Search for the cell housing the specified text and yield its [X, Y] center coordinate. 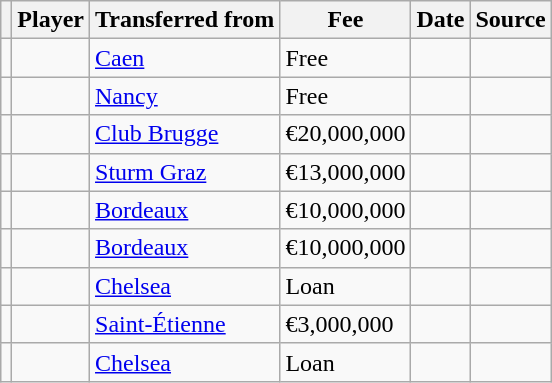
€3,000,000 [346, 324]
Transferred from [185, 20]
Caen [185, 58]
Saint-Étienne [185, 324]
€20,000,000 [346, 134]
€13,000,000 [346, 172]
Source [510, 20]
Club Brugge [185, 134]
Fee [346, 20]
Date [440, 20]
Sturm Graz [185, 172]
Player [51, 20]
Nancy [185, 96]
